Search for the cell housing the specified text and yield its (x, y) center coordinate. 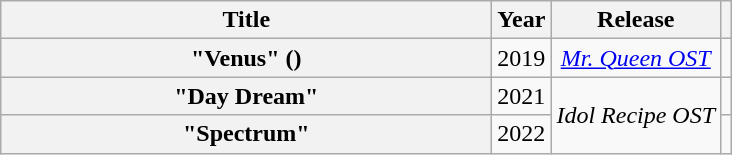
2022 (522, 134)
"Day Dream" (246, 96)
"Spectrum" (246, 134)
"Venus" () (246, 58)
Mr. Queen OST (636, 58)
Release (636, 20)
Year (522, 20)
2019 (522, 58)
Title (246, 20)
2021 (522, 96)
Idol Recipe OST (636, 115)
